Output the [X, Y] coordinate of the center of the cell containing the given text.  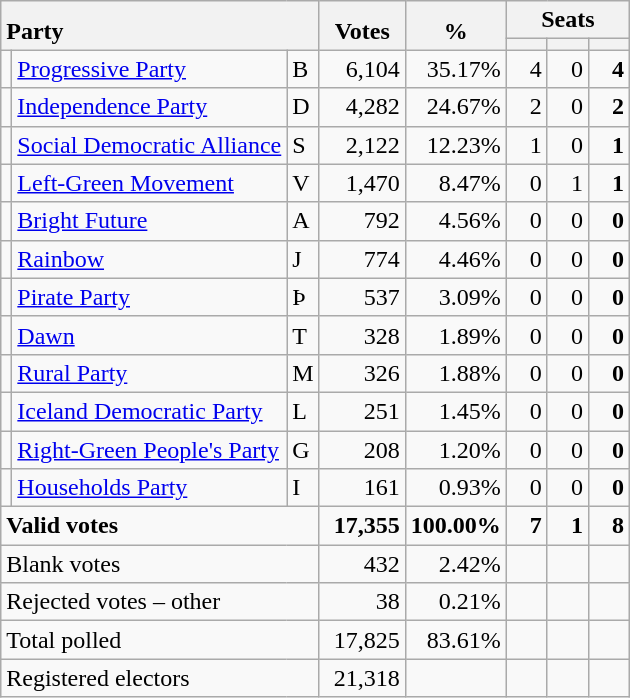
35.17% [456, 69]
4,282 [362, 107]
0.93% [456, 488]
83.61% [456, 640]
Blank votes [160, 564]
Households Party [150, 488]
537 [362, 297]
Þ [303, 297]
G [303, 449]
1.89% [456, 335]
251 [362, 411]
Social Democratic Alliance [150, 145]
Progressive Party [150, 69]
8.47% [456, 183]
38 [362, 602]
% [456, 26]
3.09% [456, 297]
Independence Party [150, 107]
M [303, 373]
6,104 [362, 69]
774 [362, 259]
100.00% [456, 526]
Registered electors [160, 678]
Rejected votes – other [160, 602]
B [303, 69]
L [303, 411]
T [303, 335]
2.42% [456, 564]
Iceland Democratic Party [150, 411]
S [303, 145]
1.88% [456, 373]
Party [160, 26]
Seats [568, 20]
792 [362, 221]
17,825 [362, 640]
8 [608, 526]
326 [362, 373]
208 [362, 449]
Rainbow [150, 259]
7 [526, 526]
A [303, 221]
4.56% [456, 221]
J [303, 259]
Right-Green People's Party [150, 449]
D [303, 107]
0.21% [456, 602]
17,355 [362, 526]
161 [362, 488]
Rural Party [150, 373]
12.23% [456, 145]
I [303, 488]
Valid votes [160, 526]
432 [362, 564]
Votes [362, 26]
4.46% [456, 259]
2,122 [362, 145]
Left-Green Movement [150, 183]
Total polled [160, 640]
Pirate Party [150, 297]
Dawn [150, 335]
1.45% [456, 411]
Bright Future [150, 221]
1,470 [362, 183]
24.67% [456, 107]
328 [362, 335]
1.20% [456, 449]
21,318 [362, 678]
V [303, 183]
